Provide the (x, y) coordinate of the cell's center where the given text is located.  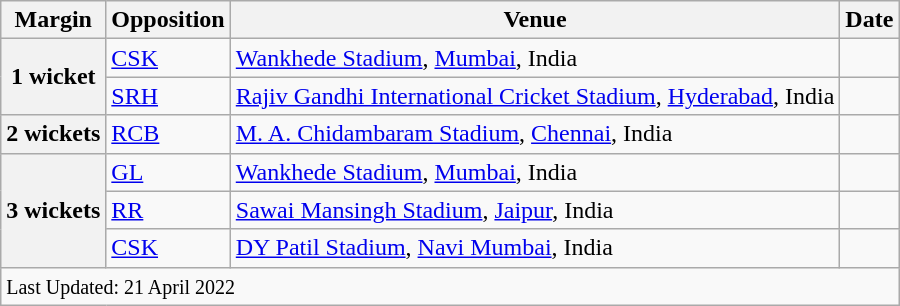
Sawai Mansingh Stadium, Jaipur, India (535, 210)
GL (168, 172)
DY Patil Stadium, Navi Mumbai, India (535, 248)
Venue (535, 20)
M. A. Chidambaram Stadium, Chennai, India (535, 134)
Opposition (168, 20)
RCB (168, 134)
1 wicket (54, 77)
3 wickets (54, 210)
Last Updated: 21 April 2022 (450, 286)
SRH (168, 96)
Rajiv Gandhi International Cricket Stadium, Hyderabad, India (535, 96)
Date (870, 20)
2 wickets (54, 134)
Margin (54, 20)
RR (168, 210)
